Extract the (x, y) coordinate from the center of the cell holding the provided text.  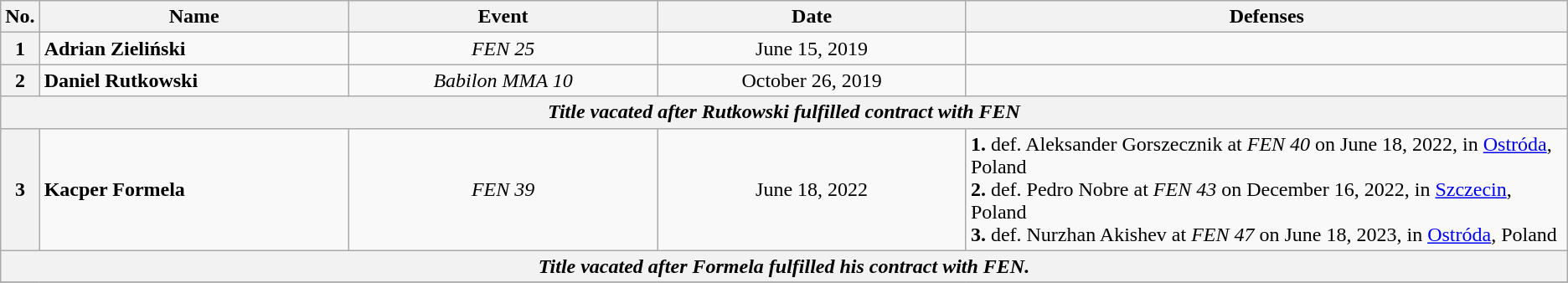
Name (194, 17)
June 18, 2022 (812, 189)
Date (812, 17)
2 (20, 80)
June 15, 2019 (812, 49)
Defenses (1266, 17)
Title vacated after Rutkowski fulfilled contract with FEN (784, 112)
No. (20, 17)
Daniel Rutkowski (194, 80)
October 26, 2019 (812, 80)
Kacper Formela (194, 189)
Adrian Zieliński (194, 49)
Title vacated after Formela fulfilled his contract with FEN. (784, 266)
FEN 25 (503, 49)
Event (503, 17)
FEN 39 (503, 189)
Babilon MMA 10 (503, 80)
1 (20, 49)
3 (20, 189)
